Determine the [x, y] coordinate at the center of the cell enclosing the given text.  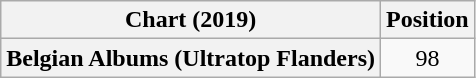
Belgian Albums (Ultratop Flanders) [191, 58]
Chart (2019) [191, 20]
Position [428, 20]
98 [428, 58]
